Determine the (x, y) coordinate at the center of the cell enclosing the given text.  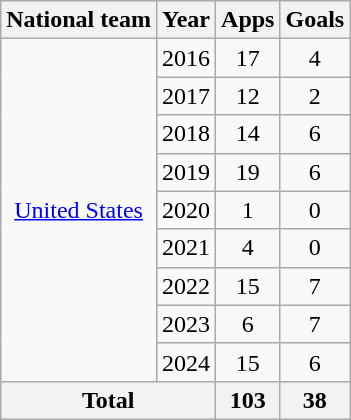
2019 (186, 172)
2 (315, 96)
38 (315, 400)
Total (108, 400)
2020 (186, 210)
2021 (186, 248)
103 (248, 400)
United States (79, 210)
Year (186, 20)
2022 (186, 286)
1 (248, 210)
2023 (186, 324)
12 (248, 96)
2024 (186, 362)
National team (79, 20)
Goals (315, 20)
2016 (186, 58)
14 (248, 134)
Apps (248, 20)
19 (248, 172)
2017 (186, 96)
17 (248, 58)
2018 (186, 134)
